Search for the cell housing the specified text and yield its [x, y] center coordinate. 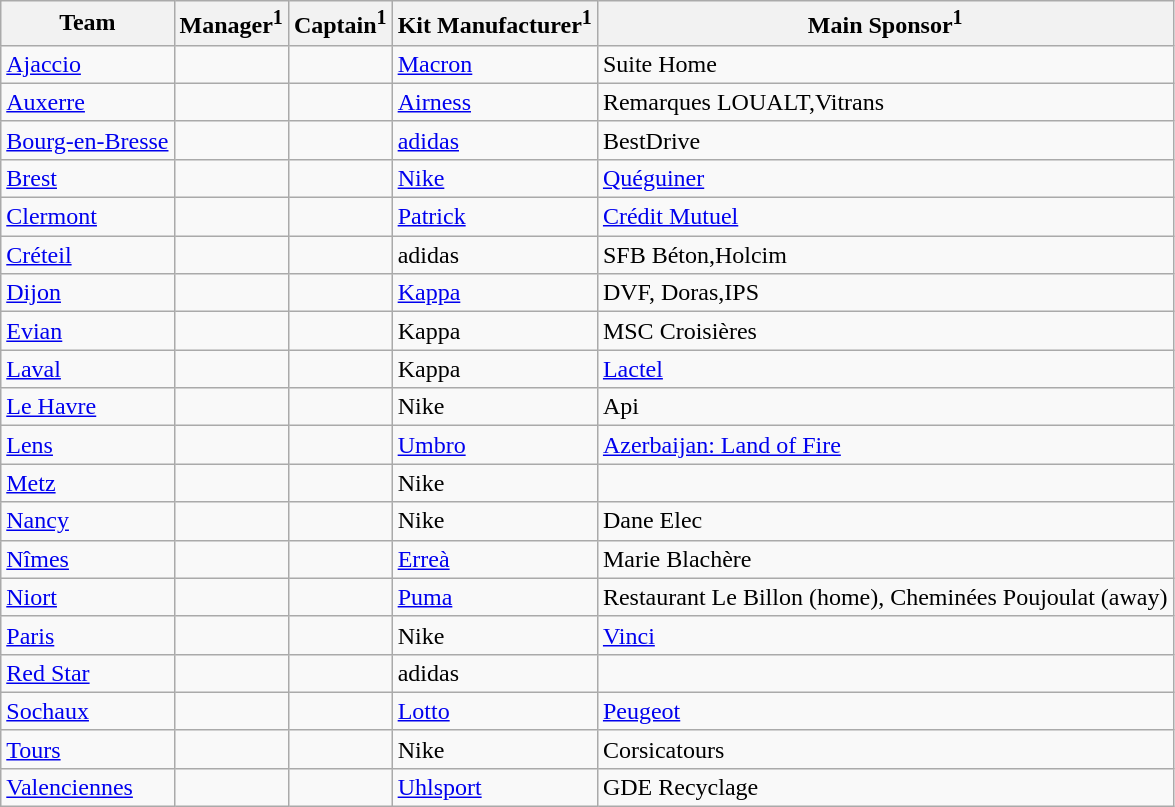
DVF, Doras,IPS [885, 293]
Quéguiner [885, 178]
Paris [88, 635]
Bourg-en-Bresse [88, 140]
SFB Béton,Holcim [885, 255]
Captain1 [340, 24]
Tours [88, 749]
Créteil [88, 255]
Team [88, 24]
Manager1 [231, 24]
Kit Manufacturer1 [494, 24]
Main Sponsor1 [885, 24]
Suite Home [885, 64]
Lotto [494, 711]
GDE Recyclage [885, 787]
Restaurant Le Billon (home), Cheminées Poujoulat (away) [885, 597]
Nancy [88, 521]
Lactel [885, 369]
Corsicatours [885, 749]
Clermont [88, 217]
Dijon [88, 293]
Airness [494, 102]
Auxerre [88, 102]
BestDrive [885, 140]
Uhlsport [494, 787]
Ajaccio [88, 64]
Vinci [885, 635]
Laval [88, 369]
Nîmes [88, 559]
Patrick [494, 217]
Sochaux [88, 711]
Dane Elec [885, 521]
Le Havre [88, 407]
Metz [88, 483]
MSC Croisières [885, 331]
Niort [88, 597]
Evian [88, 331]
Crédit Mutuel [885, 217]
Marie Blachère [885, 559]
Brest [88, 178]
Azerbaijan: Land of Fire [885, 445]
Valenciennes [88, 787]
Red Star [88, 673]
Umbro [494, 445]
Peugeot [885, 711]
Erreà [494, 559]
Remarques LOUALT,Vitrans [885, 102]
Lens [88, 445]
Puma [494, 597]
Macron [494, 64]
Api [885, 407]
